Output the (x, y) coordinate of the center of the cell containing the given text.  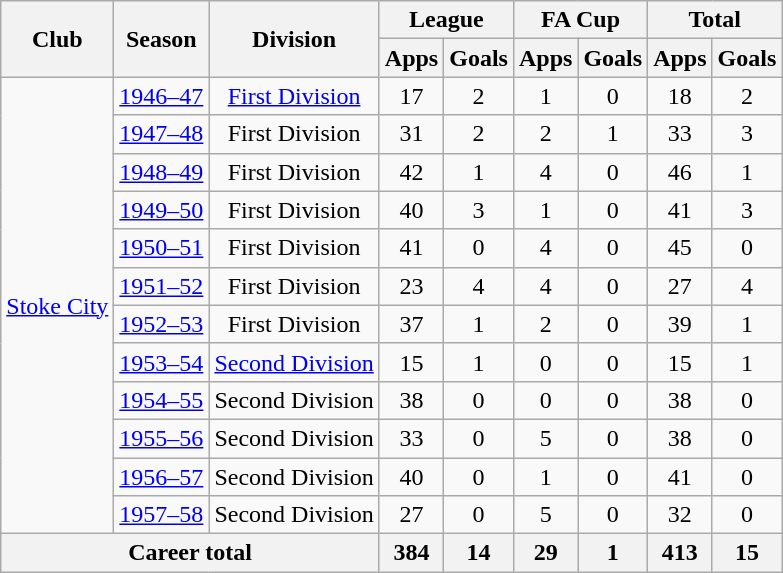
23 (411, 286)
1951–52 (162, 286)
29 (545, 553)
Stoke City (58, 306)
14 (479, 553)
League (446, 20)
46 (680, 172)
45 (680, 248)
1953–54 (162, 362)
32 (680, 515)
39 (680, 324)
1946–47 (162, 96)
31 (411, 134)
1956–57 (162, 477)
Total (715, 20)
42 (411, 172)
1949–50 (162, 210)
1954–55 (162, 400)
Club (58, 39)
1947–48 (162, 134)
1952–53 (162, 324)
18 (680, 96)
413 (680, 553)
Career total (190, 553)
Division (294, 39)
1955–56 (162, 438)
1950–51 (162, 248)
FA Cup (580, 20)
384 (411, 553)
1957–58 (162, 515)
1948–49 (162, 172)
Season (162, 39)
17 (411, 96)
37 (411, 324)
